Identify which cell holds the provided text, then report its [X, Y] central coordinate. 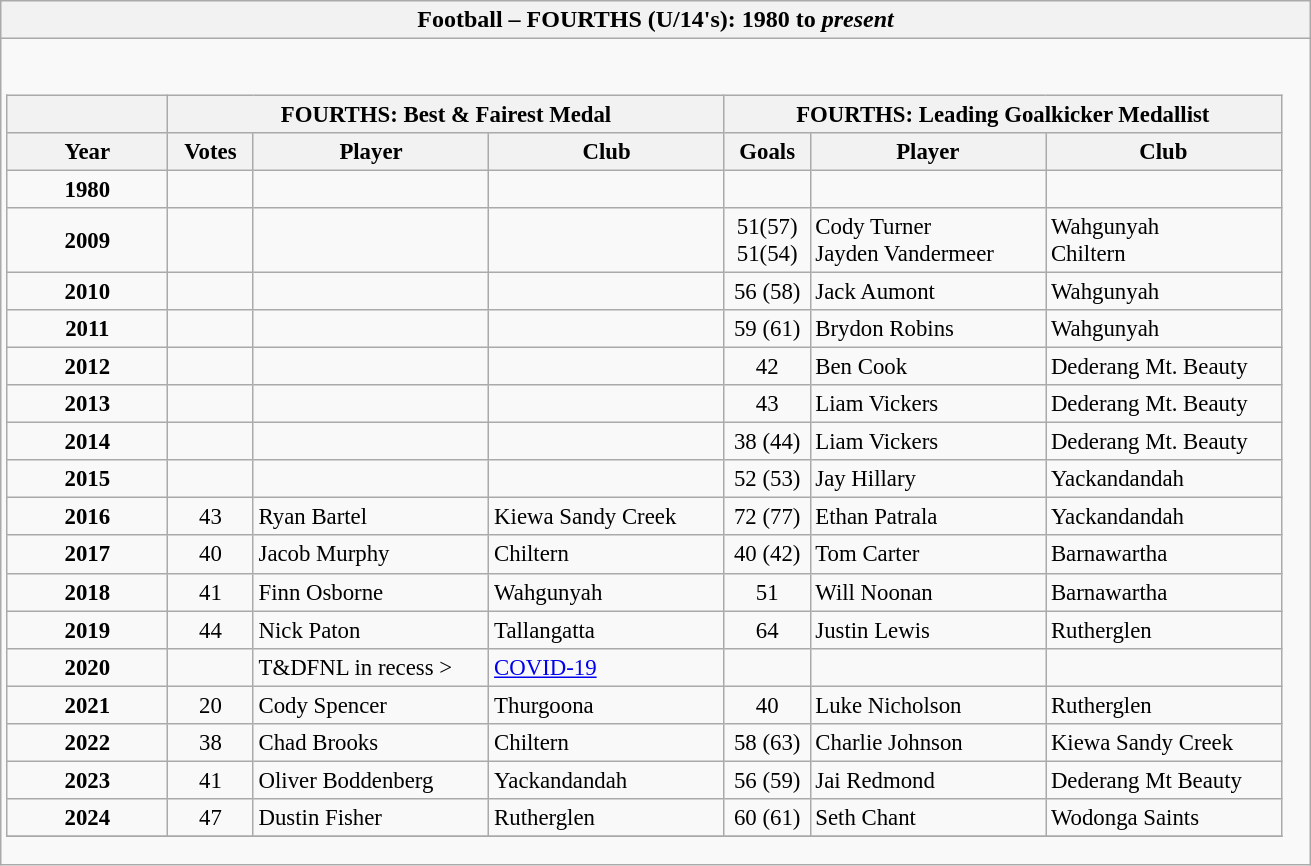
Dustin Fisher [371, 818]
Football – FOURTHS (U/14's): 1980 to present [656, 20]
Charlie Johnson [928, 742]
Votes [211, 151]
Ethan Patrala [928, 517]
72 (77) [767, 517]
Jay Hillary [928, 479]
60 (61) [767, 818]
56 (59) [767, 780]
WahgunyahChiltern [1164, 240]
2009 [88, 240]
Cody Spencer [371, 705]
2017 [88, 554]
2015 [88, 479]
52 (53) [767, 479]
2010 [88, 291]
2012 [88, 366]
42 [767, 366]
Jacob Murphy [371, 554]
2019 [88, 630]
2023 [88, 780]
2011 [88, 329]
Luke Nicholson [928, 705]
Tallangatta [607, 630]
COVID-19 [607, 667]
47 [211, 818]
Brydon Robins [928, 329]
44 [211, 630]
FOURTHS: Best & Fairest Medal [446, 114]
Justin Lewis [928, 630]
1980 [88, 189]
Thurgoona [607, 705]
2022 [88, 742]
38 [211, 742]
Jack Aumont [928, 291]
40 (42) [767, 554]
Oliver Boddenberg [371, 780]
FOURTHS: Leading Goalkicker Medallist [1002, 114]
20 [211, 705]
Tom Carter [928, 554]
64 [767, 630]
51 [767, 592]
Cody TurnerJayden Vandermeer [928, 240]
2014 [88, 442]
Dederang Mt Beauty [1164, 780]
Finn Osborne [371, 592]
2018 [88, 592]
Year [88, 151]
Nick Paton [371, 630]
2021 [88, 705]
Jai Redmond [928, 780]
2020 [88, 667]
2016 [88, 517]
51(57)51(54) [767, 240]
Ryan Bartel [371, 517]
Wodonga Saints [1164, 818]
Will Noonan [928, 592]
T&DFNL in recess > [371, 667]
56 (58) [767, 291]
Chad Brooks [371, 742]
58 (63) [767, 742]
Seth Chant [928, 818]
2013 [88, 404]
38 (44) [767, 442]
Ben Cook [928, 366]
Goals [767, 151]
59 (61) [767, 329]
2024 [88, 818]
